Search for the cell housing the specified text and yield its [X, Y] center coordinate. 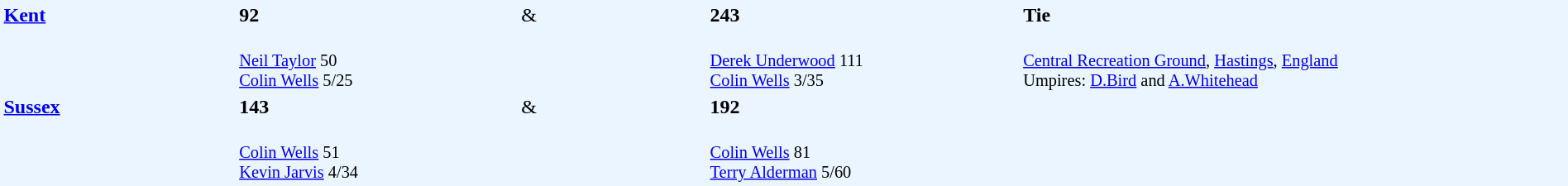
Colin Wells 51 Kevin Jarvis 4/34 [378, 152]
Neil Taylor 50 Colin Wells 5/25 [378, 61]
Kent [119, 47]
143 [378, 107]
Tie [1293, 15]
243 [864, 15]
192 [864, 107]
Derek Underwood 111 Colin Wells 3/35 [864, 61]
Colin Wells 81 Terry Alderman 5/60 [864, 152]
Central Recreation Ground, Hastings, England Umpires: D.Bird and A.Whitehead [1293, 107]
92 [378, 15]
Sussex [119, 139]
